Locate the cell with the specified text and output its (x, y) center coordinate. 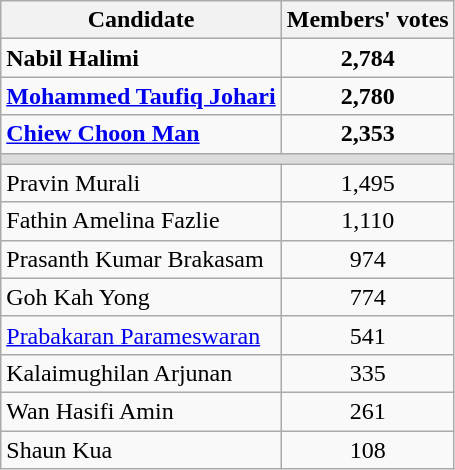
Wan Hasifi Amin (141, 411)
Chiew Choon Man (141, 134)
Nabil Halimi (141, 58)
Shaun Kua (141, 449)
Pravin Murali (141, 183)
541 (368, 335)
974 (368, 259)
1,110 (368, 221)
Goh Kah Yong (141, 297)
Candidate (141, 20)
Fathin Amelina Fazlie (141, 221)
335 (368, 373)
Mohammed Taufiq Johari (141, 96)
2,784 (368, 58)
261 (368, 411)
Prabakaran Parameswaran (141, 335)
774 (368, 297)
Prasanth Kumar Brakasam (141, 259)
2,353 (368, 134)
1,495 (368, 183)
2,780 (368, 96)
Kalaimughilan Arjunan (141, 373)
Members' votes (368, 20)
108 (368, 449)
